Output the (x, y) coordinate of the center of the cell containing the given text.  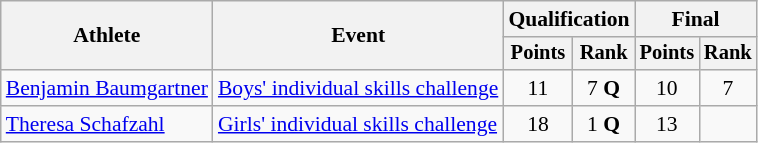
Event (358, 36)
11 (538, 88)
Final (696, 19)
10 (667, 88)
18 (538, 124)
Qualification (568, 19)
1 Q (604, 124)
7 Q (604, 88)
7 (728, 88)
Benjamin Baumgartner (107, 88)
Boys' individual skills challenge (358, 88)
Athlete (107, 36)
13 (667, 124)
Theresa Schafzahl (107, 124)
Girls' individual skills challenge (358, 124)
